Provide the (x, y) coordinate of the cell's center where the given text is located.  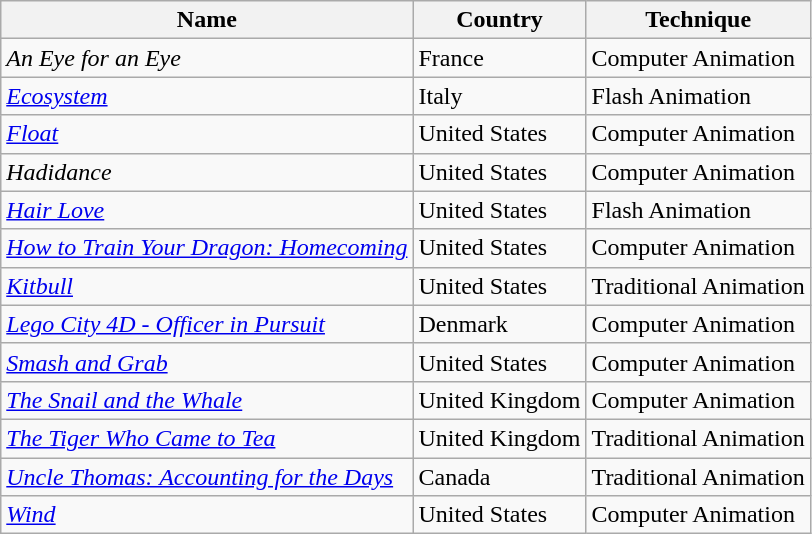
Lego City 4D - Officer in Pursuit (207, 324)
Wind (207, 515)
Float (207, 134)
France (500, 58)
Ecosystem (207, 96)
The Snail and the Whale (207, 400)
The Tiger Who Came to Tea (207, 438)
Country (500, 20)
How to Train Your Dragon: Homecoming (207, 248)
Hadidance (207, 172)
Name (207, 20)
Kitbull (207, 286)
An Eye for an Eye (207, 58)
Italy (500, 96)
Uncle Thomas: Accounting for the Days (207, 477)
Denmark (500, 324)
Hair Love (207, 210)
Canada (500, 477)
Technique (698, 20)
Smash and Grab (207, 362)
